Search for the cell housing the specified text and yield its [x, y] center coordinate. 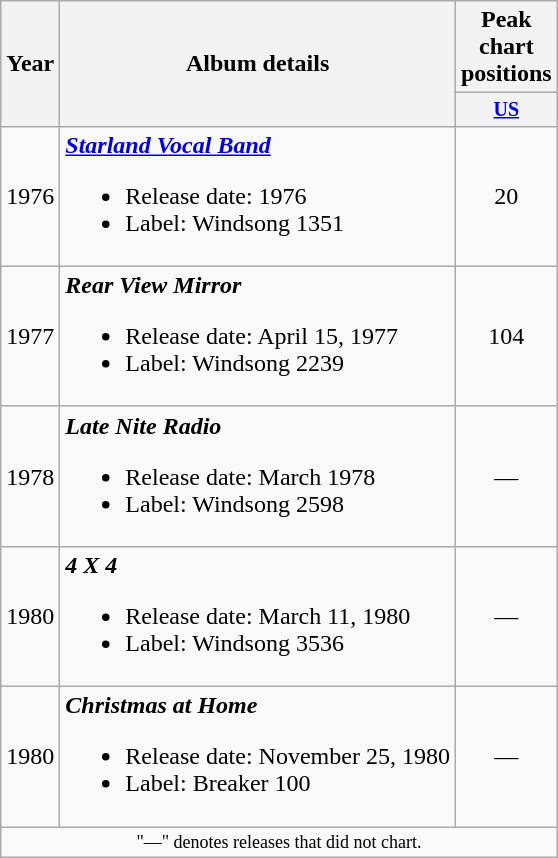
1976 [30, 196]
US [506, 110]
4 X 4Release date: March 11, 1980Label: Windsong 3536 [258, 616]
Rear View MirrorRelease date: April 15, 1977Label: Windsong 2239 [258, 336]
Late Nite RadioRelease date: March 1978Label: Windsong 2598 [258, 476]
Album details [258, 64]
Christmas at HomeRelease date: November 25, 1980Label: Breaker 100 [258, 757]
1977 [30, 336]
"—" denotes releases that did not chart. [279, 842]
20 [506, 196]
Starland Vocal BandRelease date: 1976Label: Windsong 1351 [258, 196]
104 [506, 336]
1978 [30, 476]
Peak chartpositions [506, 47]
Year [30, 64]
